Output the (x, y) coordinate of the center of the cell containing the given text.  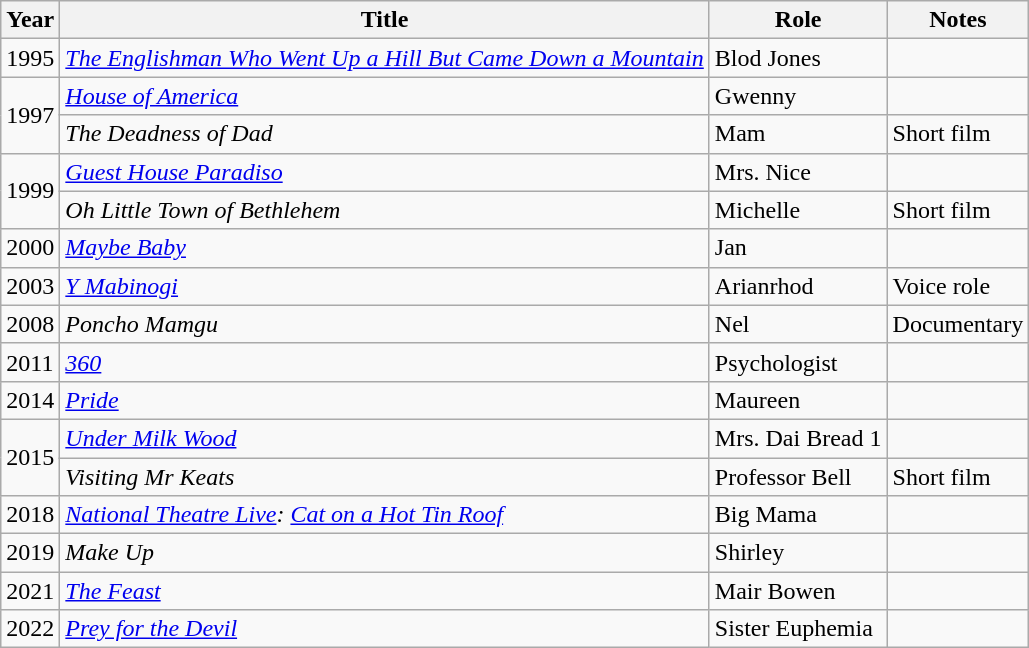
2019 (30, 553)
Arianrhod (798, 286)
2011 (30, 362)
The Englishman Who Went Up a Hill But Came Down a Mountain (385, 58)
2003 (30, 286)
2021 (30, 591)
Gwenny (798, 96)
House of America (385, 96)
Guest House Paradiso (385, 172)
1997 (30, 115)
Mam (798, 134)
Notes (958, 20)
Oh Little Town of Bethlehem (385, 210)
2018 (30, 515)
Maureen (798, 400)
Voice role (958, 286)
2000 (30, 248)
Prey for the Devil (385, 629)
Under Milk Wood (385, 438)
Sister Euphemia (798, 629)
Title (385, 20)
Blod Jones (798, 58)
360 (385, 362)
Michelle (798, 210)
Role (798, 20)
Nel (798, 324)
Mrs. Dai Bread 1 (798, 438)
Jan (798, 248)
Big Mama (798, 515)
Shirley (798, 553)
Psychologist (798, 362)
Pride (385, 400)
2022 (30, 629)
1999 (30, 191)
Y Mabinogi (385, 286)
Visiting Mr Keats (385, 477)
Professor Bell (798, 477)
2015 (30, 457)
Mrs. Nice (798, 172)
National Theatre Live: Cat on a Hot Tin Roof (385, 515)
1995 (30, 58)
Poncho Mamgu (385, 324)
Mair Bowen (798, 591)
Maybe Baby (385, 248)
2008 (30, 324)
2014 (30, 400)
Make Up (385, 553)
Year (30, 20)
The Feast (385, 591)
Documentary (958, 324)
The Deadness of Dad (385, 134)
